From the cell containing the given text, extract its center point as [x, y] coordinate. 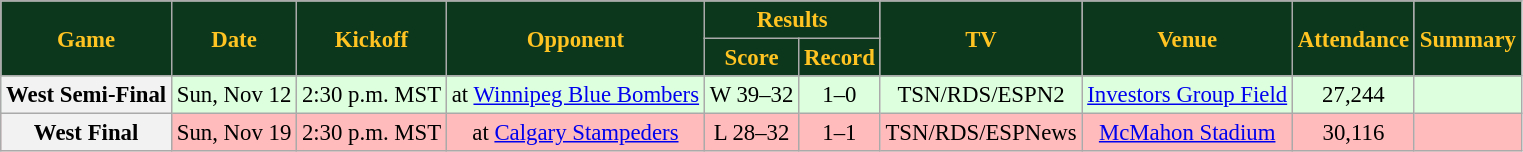
Results [792, 20]
Summary [1468, 38]
TV [981, 38]
Score [751, 58]
Kickoff [372, 38]
Opponent [575, 38]
TSN/RDS/ESPN2 [981, 95]
Date [234, 38]
West Semi-Final [86, 95]
at Winnipeg Blue Bombers [575, 95]
27,244 [1353, 95]
Attendance [1353, 38]
Game [86, 38]
TSN/RDS/ESPNews [981, 133]
Venue [1188, 38]
Sun, Nov 12 [234, 95]
1–0 [840, 95]
Sun, Nov 19 [234, 133]
Record [840, 58]
L 28–32 [751, 133]
30,116 [1353, 133]
West Final [86, 133]
W 39–32 [751, 95]
Investors Group Field [1188, 95]
at Calgary Stampeders [575, 133]
McMahon Stadium [1188, 133]
1–1 [840, 133]
